Detect which cell encompasses the target text, then output its [x, y] center coordinate. 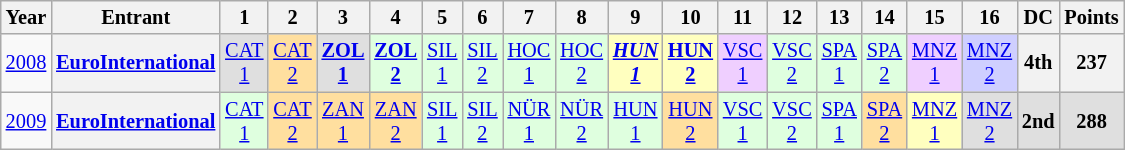
4 [396, 17]
ZOL1 [344, 63]
11 [742, 17]
Points [1092, 17]
ZOL2 [396, 63]
10 [690, 17]
HOC1 [530, 63]
Entrant [136, 17]
NÜR1 [530, 121]
2nd [1038, 121]
13 [840, 17]
5 [442, 17]
ZAN1 [344, 121]
14 [884, 17]
12 [792, 17]
2 [292, 17]
16 [990, 17]
ZAN2 [396, 121]
2008 [26, 63]
NÜR2 [582, 121]
Year [26, 17]
DC [1038, 17]
2009 [26, 121]
9 [636, 17]
15 [934, 17]
288 [1092, 121]
3 [344, 17]
6 [482, 17]
4th [1038, 63]
7 [530, 17]
1 [244, 17]
237 [1092, 63]
8 [582, 17]
HOC2 [582, 63]
